Provide the [x, y] coordinate of the cell's center where the given text is located.  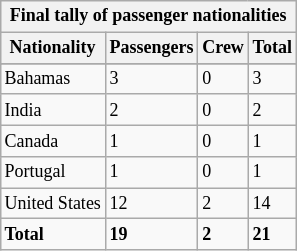
Bahamas [52, 78]
Passengers [152, 48]
21 [272, 234]
Portugal [52, 172]
India [52, 110]
Canada [52, 140]
United States [52, 204]
Crew [223, 48]
Nationality [52, 48]
Final tally of passenger nationalities [148, 16]
14 [272, 204]
19 [152, 234]
12 [152, 204]
